Find where the given text appears and provide that cell's center as [X, Y] coordinate. 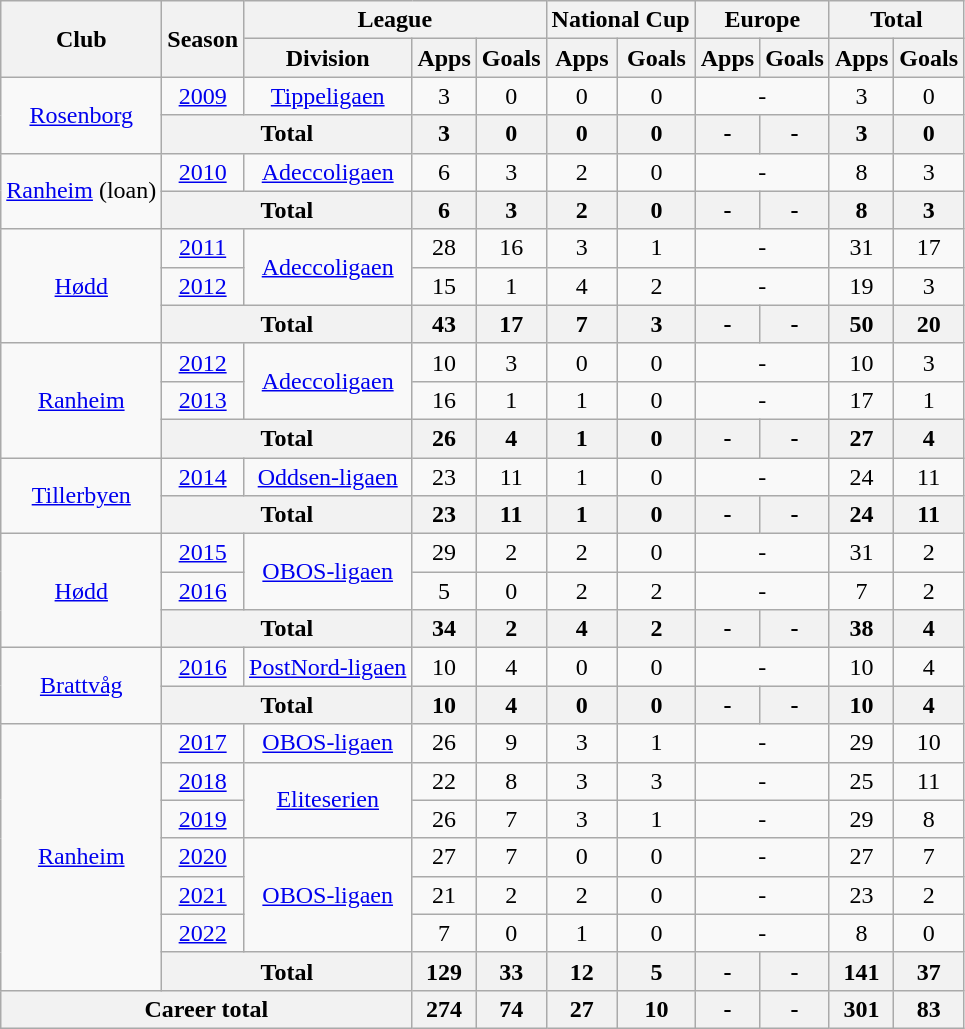
Europe [762, 20]
2013 [203, 400]
2019 [203, 819]
34 [444, 629]
PostNord-ligaen [328, 667]
Rosenborg [82, 115]
83 [929, 1009]
Tillerbyen [82, 496]
2017 [203, 743]
43 [444, 324]
37 [929, 971]
Tippeligaen [328, 96]
20 [929, 324]
2014 [203, 477]
274 [444, 1009]
Brattvåg [82, 686]
2009 [203, 96]
2022 [203, 933]
21 [444, 895]
12 [582, 971]
25 [861, 781]
129 [444, 971]
Division [328, 58]
28 [444, 248]
38 [861, 629]
22 [444, 781]
2021 [203, 895]
19 [861, 286]
Season [203, 39]
National Cup [620, 20]
141 [861, 971]
2011 [203, 248]
2010 [203, 172]
2018 [203, 781]
Eliteserien [328, 800]
301 [861, 1009]
Club [82, 39]
50 [861, 324]
9 [511, 743]
Ranheim (loan) [82, 191]
2020 [203, 857]
Career total [206, 1009]
33 [511, 971]
Oddsen-ligaen [328, 477]
74 [511, 1009]
2015 [203, 553]
League [396, 20]
15 [444, 286]
